Find where the given text appears and provide that cell's center as (X, Y) coordinate. 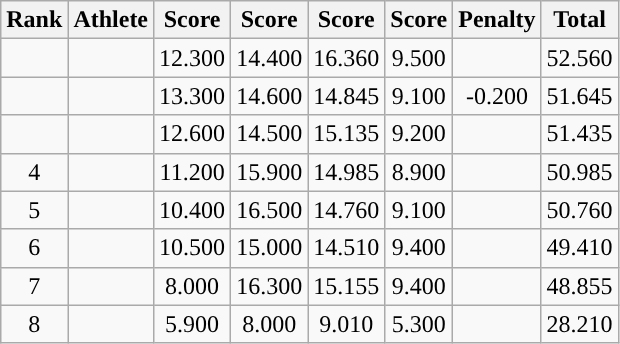
10.400 (192, 210)
16.360 (346, 58)
14.500 (270, 134)
14.510 (346, 248)
8.900 (419, 172)
11.200 (192, 172)
9.010 (346, 324)
51.645 (580, 96)
49.410 (580, 248)
5 (34, 210)
5.300 (419, 324)
12.300 (192, 58)
15.000 (270, 248)
48.855 (580, 286)
13.300 (192, 96)
15.135 (346, 134)
Total (580, 20)
14.400 (270, 58)
14.985 (346, 172)
28.210 (580, 324)
Rank (34, 20)
50.985 (580, 172)
6 (34, 248)
9.200 (419, 134)
14.760 (346, 210)
-0.200 (497, 96)
12.600 (192, 134)
15.900 (270, 172)
4 (34, 172)
16.300 (270, 286)
8 (34, 324)
Penalty (497, 20)
16.500 (270, 210)
14.600 (270, 96)
7 (34, 286)
51.435 (580, 134)
15.155 (346, 286)
9.500 (419, 58)
14.845 (346, 96)
10.500 (192, 248)
52.560 (580, 58)
50.760 (580, 210)
Athlete (111, 20)
5.900 (192, 324)
